Identify which cell holds the provided text, then report its (X, Y) central coordinate. 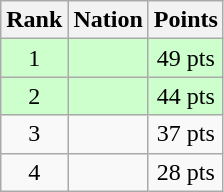
1 (34, 58)
2 (34, 96)
3 (34, 134)
Nation (108, 20)
Points (186, 20)
4 (34, 172)
44 pts (186, 96)
37 pts (186, 134)
49 pts (186, 58)
Rank (34, 20)
28 pts (186, 172)
